Locate the cell with the specified text and output its [X, Y] center coordinate. 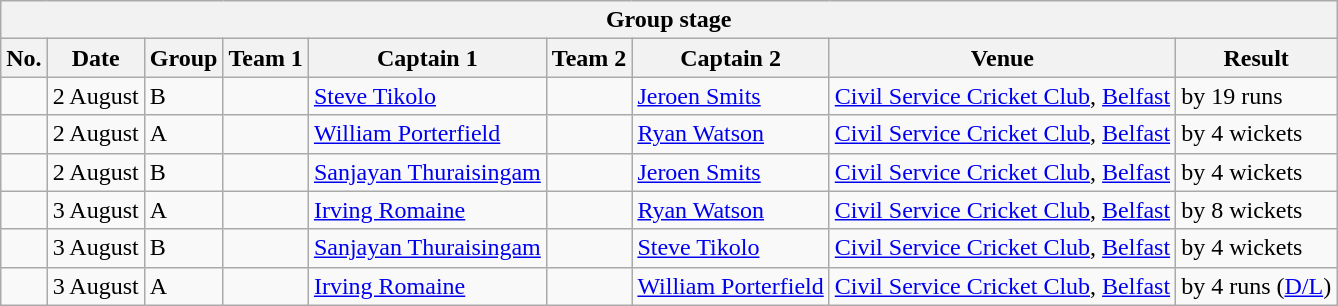
Captain 1 [427, 58]
by 19 runs [1256, 96]
Group [184, 58]
Captain 2 [730, 58]
Team 2 [589, 58]
Group stage [669, 20]
Result [1256, 58]
Date [96, 58]
Team 1 [266, 58]
Venue [1002, 58]
by 8 wickets [1256, 210]
No. [24, 58]
by 4 runs (D/L) [1256, 286]
